Extract the (x, y) coordinate from the center of the cell holding the provided text.  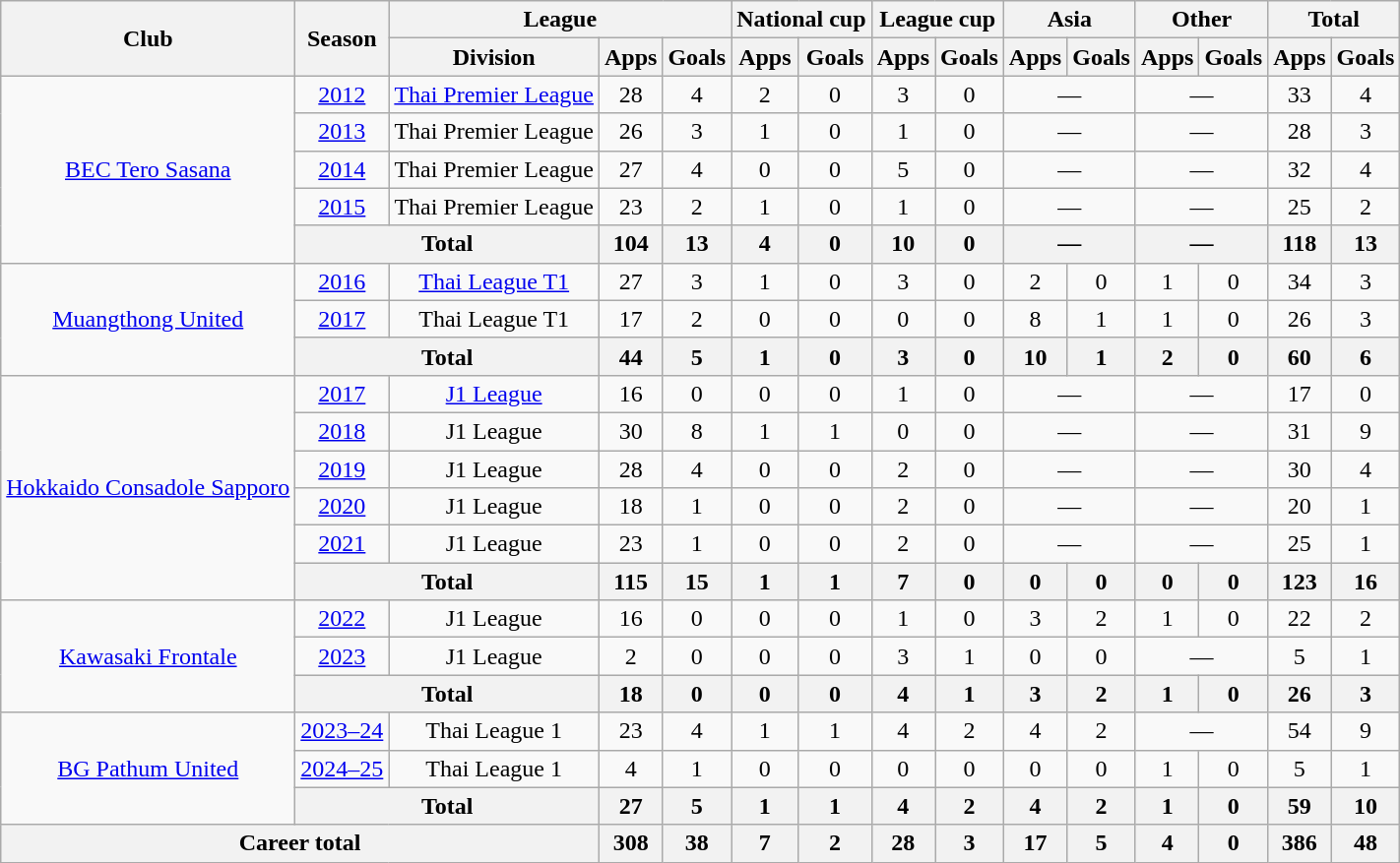
20 (1300, 507)
2012 (343, 94)
2016 (343, 281)
Club (148, 38)
44 (630, 356)
115 (630, 582)
2015 (343, 207)
Season (343, 38)
BEC Tero Sasana (148, 169)
Muangthong United (148, 319)
2019 (343, 469)
League cup (937, 20)
123 (1300, 582)
386 (1300, 843)
6 (1366, 356)
22 (1300, 619)
2020 (343, 507)
Asia (1069, 20)
118 (1300, 244)
32 (1300, 169)
31 (1300, 431)
Kawasaki Frontale (148, 656)
Division (494, 57)
33 (1300, 94)
104 (630, 244)
Hokkaido Consadole Sapporo (148, 487)
48 (1366, 843)
National cup (801, 20)
2023 (343, 656)
2014 (343, 169)
2013 (343, 132)
60 (1300, 356)
Other (1201, 20)
2021 (343, 544)
BG Pathum United (148, 769)
34 (1300, 281)
308 (630, 843)
2018 (343, 431)
League (560, 20)
2023–24 (343, 731)
15 (697, 582)
Career total (300, 843)
2022 (343, 619)
2024–25 (343, 769)
38 (697, 843)
54 (1300, 731)
59 (1300, 806)
